Capture the cell that displays the provided text and extract its (X, Y) central coordinate. 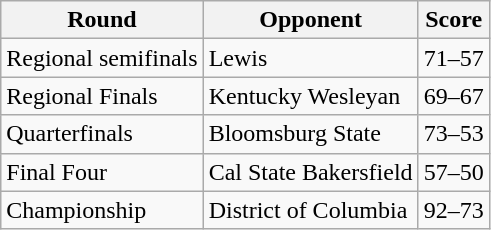
Final Four (102, 172)
Regional semifinals (102, 58)
Quarterfinals (102, 134)
57–50 (454, 172)
Kentucky Wesleyan (310, 96)
Bloomsburg State (310, 134)
Regional Finals (102, 96)
Round (102, 20)
92–73 (454, 210)
Lewis (310, 58)
Score (454, 20)
Cal State Bakersfield (310, 172)
Opponent (310, 20)
73–53 (454, 134)
Championship (102, 210)
71–57 (454, 58)
69–67 (454, 96)
District of Columbia (310, 210)
